Output the [X, Y] coordinate of the center of the cell containing the given text.  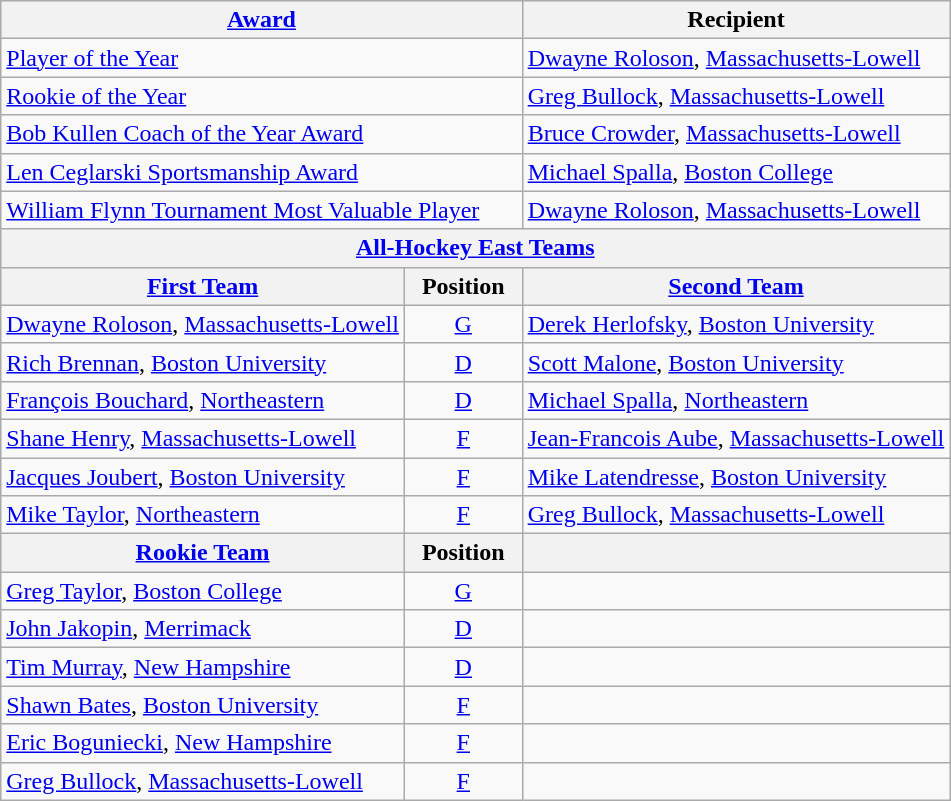
Mike Taylor, Northeastern [203, 515]
Shane Henry, Massachusetts-Lowell [203, 438]
Second Team [736, 286]
Michael Spalla, Boston College [736, 172]
Mike Latendresse, Boston University [736, 477]
First Team [203, 286]
Bob Kullen Coach of the Year Award [262, 134]
Rich Brennan, Boston University [203, 362]
François Bouchard, Northeastern [203, 400]
Recipient [736, 20]
Jean-Francois Aube, Massachusetts-Lowell [736, 438]
Rookie of the Year [262, 96]
Michael Spalla, Northeastern [736, 400]
Jacques Joubert, Boston University [203, 477]
Tim Murray, New Hampshire [203, 667]
Derek Herlofsky, Boston University [736, 324]
Player of the Year [262, 58]
Shawn Bates, Boston University [203, 705]
Greg Taylor, Boston College [203, 591]
Scott Malone, Boston University [736, 362]
Eric Boguniecki, New Hampshire [203, 743]
William Flynn Tournament Most Valuable Player [262, 210]
All-Hockey East Teams [476, 248]
Rookie Team [203, 553]
Award [262, 20]
Len Ceglarski Sportsmanship Award [262, 172]
Bruce Crowder, Massachusetts-Lowell [736, 134]
John Jakopin, Merrimack [203, 629]
